Extract the (x, y) coordinate from the center of the cell holding the provided text.  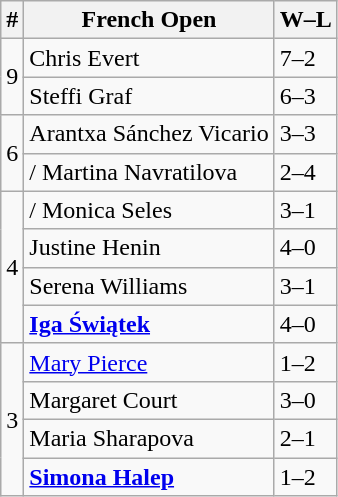
Arantxa Sánchez Vicario (149, 134)
Maria Sharapova (149, 438)
4 (12, 267)
6–3 (306, 96)
Simona Halep (149, 477)
French Open (149, 20)
W–L (306, 20)
Margaret Court (149, 400)
9 (12, 77)
7–2 (306, 58)
Serena Williams (149, 286)
6 (12, 153)
Chris Evert (149, 58)
3–3 (306, 134)
Justine Henin (149, 248)
3–0 (306, 400)
# (12, 20)
Mary Pierce (149, 362)
Iga Świątek (149, 324)
2–4 (306, 172)
Steffi Graf (149, 96)
/ Martina Navratilova (149, 172)
2–1 (306, 438)
/ Monica Seles (149, 210)
3 (12, 419)
